Locate the cell with the specified text and output its [X, Y] center coordinate. 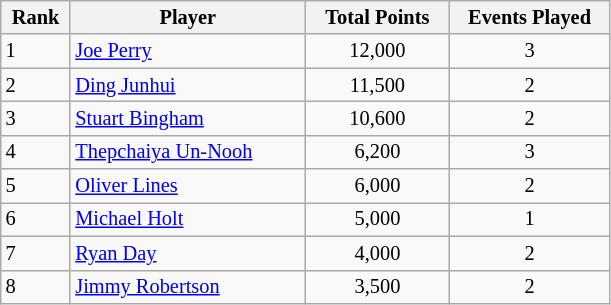
10,600 [378, 118]
Oliver Lines [188, 186]
Michael Holt [188, 219]
5,000 [378, 219]
Stuart Bingham [188, 118]
Joe Perry [188, 51]
Total Points [378, 17]
Player [188, 17]
6,200 [378, 152]
6 [36, 219]
11,500 [378, 85]
Rank [36, 17]
3,500 [378, 287]
Ryan Day [188, 253]
Events Played [530, 17]
4,000 [378, 253]
5 [36, 186]
7 [36, 253]
8 [36, 287]
12,000 [378, 51]
Thepchaiya Un-Nooh [188, 152]
6,000 [378, 186]
Ding Junhui [188, 85]
Jimmy Robertson [188, 287]
4 [36, 152]
